Extract the (x, y) coordinate from the center of the cell holding the provided text.  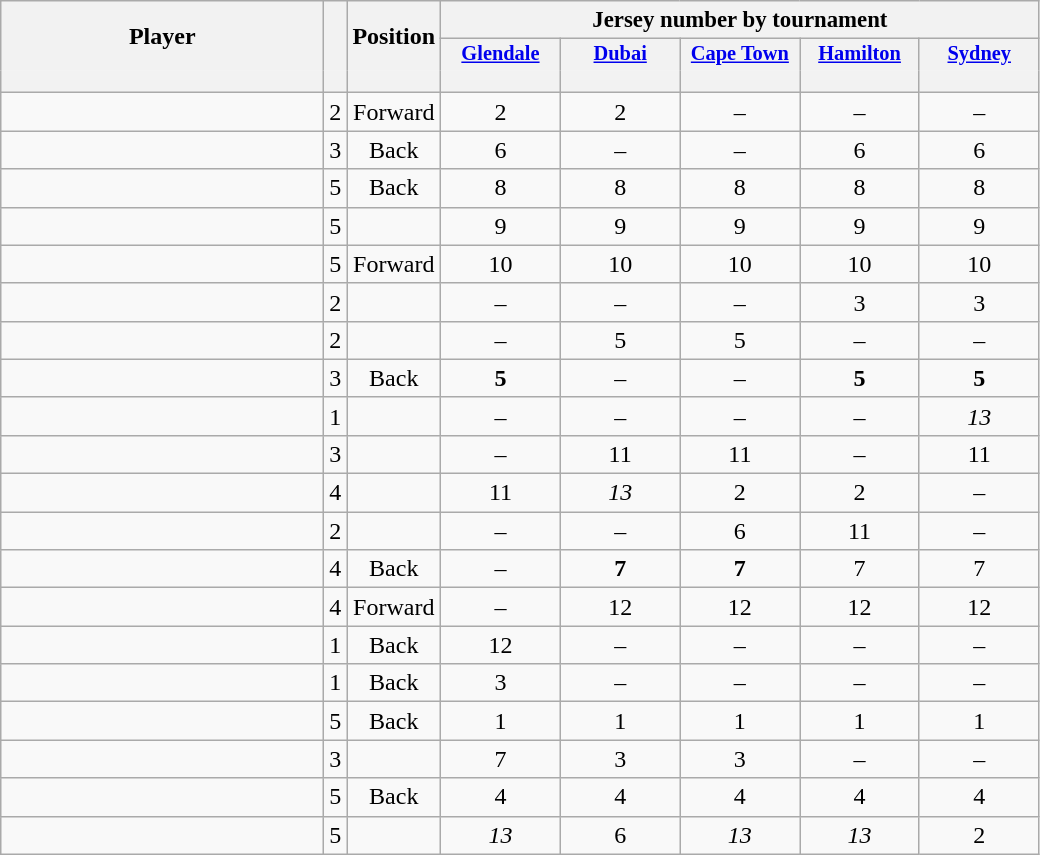
Hamilton (860, 54)
Jersey number by tournament (740, 20)
Cape Town (740, 54)
Dubai (620, 54)
Sydney (979, 54)
Glendale (501, 54)
Position (394, 36)
Player (162, 36)
